Output the (x, y) coordinate of the center of the cell containing the given text.  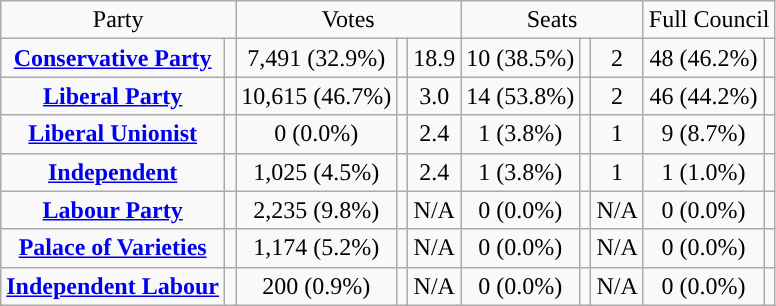
46 (44.2%) (704, 96)
7,491 (32.9%) (316, 58)
Independent Labour (113, 286)
Liberal Unionist (113, 134)
9 (8.7%) (704, 134)
3.0 (434, 96)
2,235 (9.8%) (316, 210)
Conservative Party (113, 58)
Liberal Party (113, 96)
14 (53.8%) (520, 96)
Palace of Varieties (113, 248)
1 (1.0%) (704, 172)
Seats (552, 20)
1,174 (5.2%) (316, 248)
200 (0.9%) (316, 286)
48 (46.2%) (704, 58)
Independent (113, 172)
Full Council (709, 20)
10 (38.5%) (520, 58)
Votes (348, 20)
10,615 (46.7%) (316, 96)
18.9 (434, 58)
1,025 (4.5%) (316, 172)
Labour Party (113, 210)
Party (118, 20)
